Provide the [x, y] coordinate of the cell's center where the given text is located.  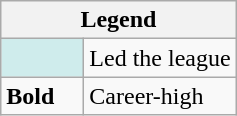
Bold [42, 96]
Legend [118, 20]
Led the league [160, 58]
Career-high [160, 96]
